Capture the cell that displays the provided text and extract its (X, Y) central coordinate. 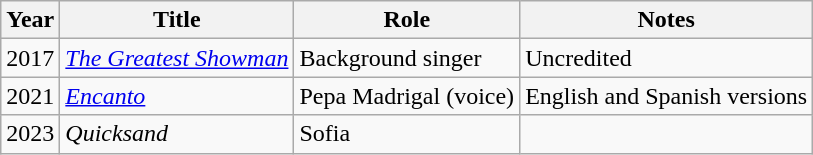
Notes (666, 20)
English and Spanish versions (666, 96)
Quicksand (177, 134)
Pepa Madrigal (voice) (407, 96)
Role (407, 20)
2023 (30, 134)
Background singer (407, 58)
The Greatest Showman (177, 58)
Encanto (177, 96)
Sofia (407, 134)
Title (177, 20)
Uncredited (666, 58)
Year (30, 20)
2021 (30, 96)
2017 (30, 58)
